From the cell containing the given text, extract its center point as [x, y] coordinate. 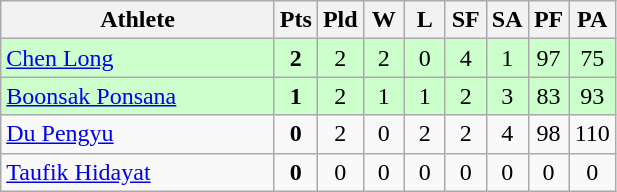
110 [592, 134]
97 [548, 58]
3 [507, 96]
PF [548, 20]
Du Pengyu [138, 134]
W [384, 20]
Pld [340, 20]
83 [548, 96]
SA [507, 20]
93 [592, 96]
98 [548, 134]
Boonsak Ponsana [138, 96]
SF [466, 20]
Pts [296, 20]
L [424, 20]
75 [592, 58]
PA [592, 20]
Athlete [138, 20]
Chen Long [138, 58]
Taufik Hidayat [138, 172]
